Pinpoint the cell where the given text exists, returning its (X, Y) midpoint coordinate. 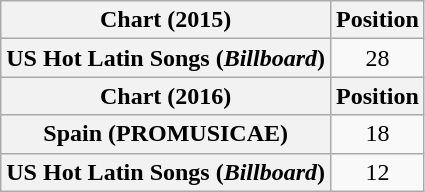
28 (378, 58)
Chart (2015) (166, 20)
Spain (PROMUSICAE) (166, 134)
18 (378, 134)
Chart (2016) (166, 96)
12 (378, 172)
